Search for the cell housing the specified text and yield its [x, y] center coordinate. 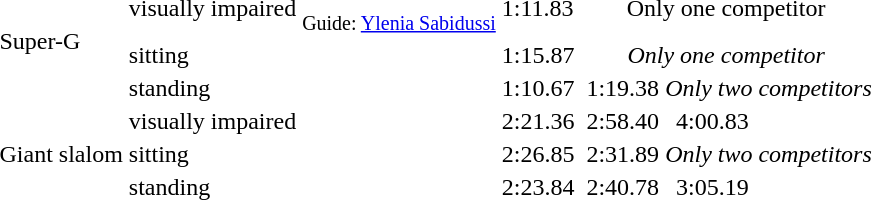
1:15.87 [538, 55]
1:10.67 [538, 88]
visually impaired [212, 121]
standing [212, 88]
2:26.85 [538, 154]
2:31.89 [623, 154]
1:19.38 [623, 88]
2:58.40 [623, 121]
2:21.36 [538, 121]
